Extract the [x, y] coordinate from the center of the cell holding the provided text.  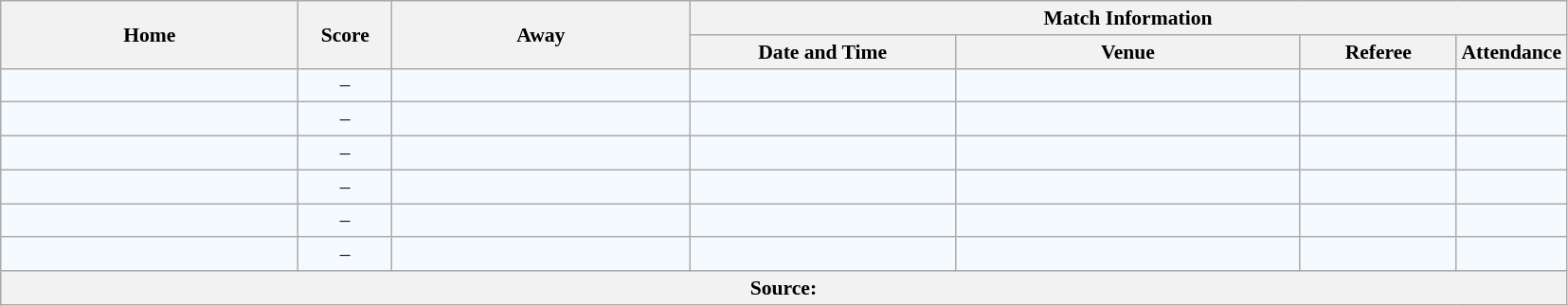
Venue [1128, 52]
Attendance [1511, 52]
Date and Time [822, 52]
Away [541, 34]
Source: [784, 288]
Home [150, 34]
Referee [1378, 52]
Match Information [1127, 18]
Score [345, 34]
